Provide the (X, Y) coordinate of the cell's center where the given text is located.  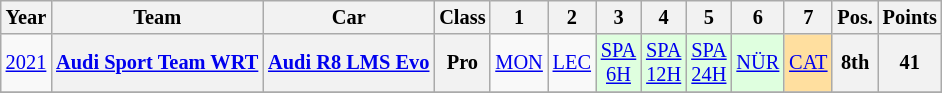
SPA12H (664, 63)
LEC (572, 63)
Points (910, 17)
Car (348, 17)
1 (518, 17)
5 (708, 17)
Class (462, 17)
4 (664, 17)
Pos. (854, 17)
SPA6H (618, 63)
SPA24H (708, 63)
Year (26, 17)
41 (910, 63)
MON (518, 63)
Audi R8 LMS Evo (348, 63)
8th (854, 63)
6 (758, 17)
Audi Sport Team WRT (157, 63)
3 (618, 17)
CAT (808, 63)
2021 (26, 63)
2 (572, 17)
NÜR (758, 63)
Pro (462, 63)
Team (157, 17)
7 (808, 17)
